Pinpoint the cell where the given text exists, returning its [x, y] midpoint coordinate. 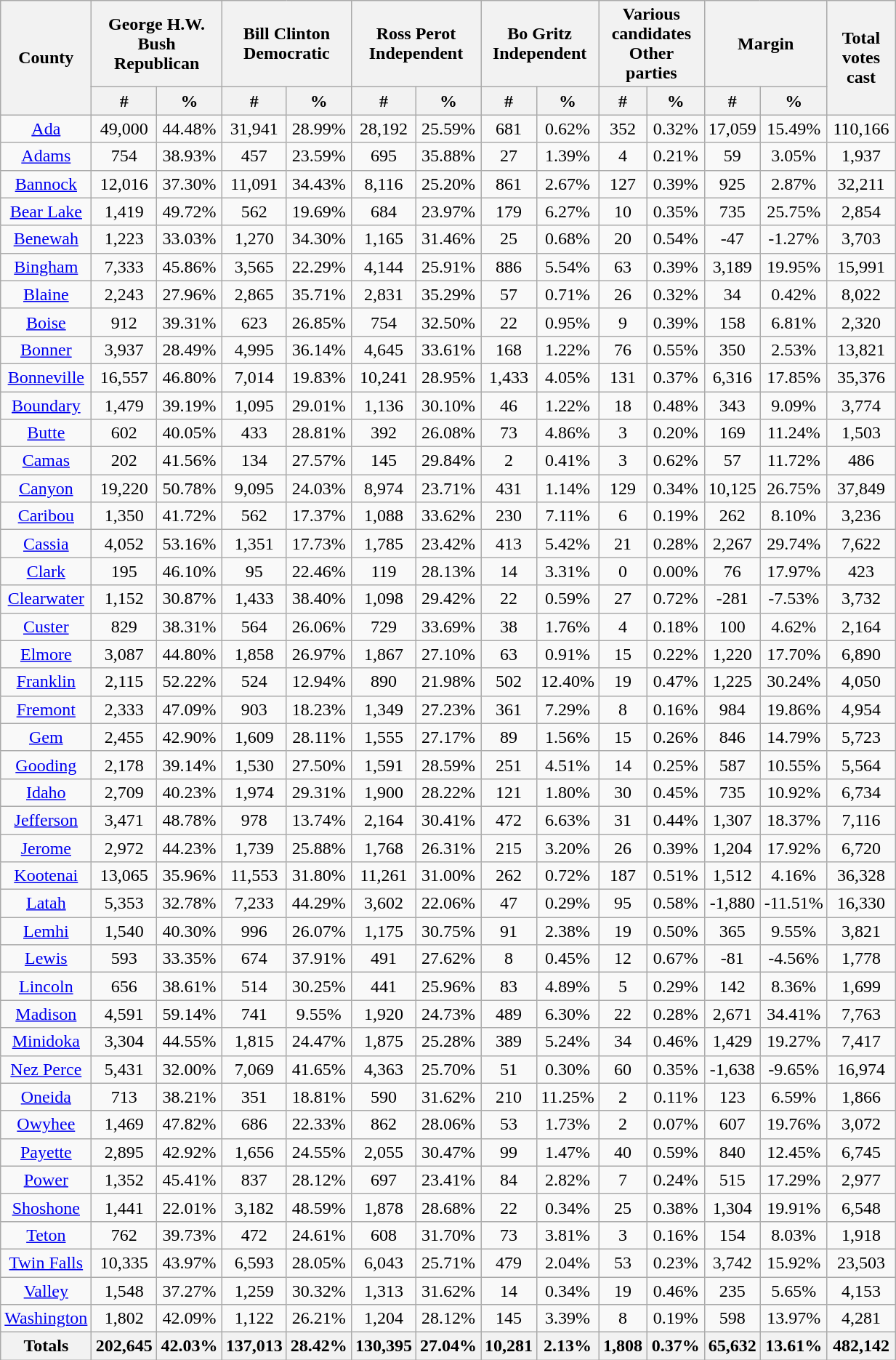
1,351 [254, 544]
29.84% [448, 461]
60 [623, 1069]
697 [384, 1180]
2.13% [568, 1346]
0.24% [676, 1180]
48.59% [318, 1207]
3,189 [732, 267]
27.57% [318, 461]
22.33% [318, 1124]
Jefferson [47, 820]
Butte [47, 433]
0.55% [676, 350]
18.23% [318, 709]
Bill ClintonDemocratic [286, 44]
40.05% [190, 433]
9.09% [794, 405]
-7.53% [794, 599]
33.61% [448, 350]
100 [732, 627]
1,858 [254, 654]
41.65% [318, 1069]
1,937 [860, 156]
28.81% [318, 433]
1,739 [254, 848]
168 [509, 350]
486 [860, 461]
5.65% [794, 1290]
230 [509, 516]
607 [732, 1124]
28.11% [318, 737]
4,363 [384, 1069]
50.78% [190, 488]
59 [732, 156]
8,974 [384, 488]
1.39% [568, 156]
12.45% [794, 1152]
30.32% [318, 1290]
Valley [47, 1290]
46.80% [190, 377]
1.56% [568, 737]
Clearwater [47, 599]
431 [509, 488]
984 [732, 709]
4,645 [384, 350]
0.95% [568, 322]
695 [384, 156]
0.42% [794, 294]
121 [509, 792]
George H.W. BushRepublican [157, 44]
30.25% [318, 986]
8.03% [794, 1235]
4,995 [254, 350]
30.75% [448, 931]
343 [732, 405]
925 [732, 184]
84 [509, 1180]
26.08% [448, 433]
12.94% [318, 682]
23.71% [448, 488]
1,778 [860, 959]
235 [732, 1290]
Lemhi [47, 931]
0.22% [676, 654]
0.26% [676, 737]
2,320 [860, 322]
38.93% [190, 156]
32,211 [860, 184]
1,165 [384, 239]
28.99% [318, 129]
-9.65% [794, 1069]
4,144 [384, 267]
45.41% [190, 1180]
31,941 [254, 129]
1,270 [254, 239]
3,072 [860, 1124]
1,307 [732, 820]
9,095 [254, 488]
713 [124, 1097]
-1.27% [794, 239]
23.97% [448, 212]
Adams [47, 156]
0.67% [676, 959]
2,831 [384, 294]
19.69% [318, 212]
903 [254, 709]
762 [124, 1235]
5.42% [568, 544]
127 [623, 184]
29.74% [794, 544]
137,013 [254, 1346]
1,349 [384, 709]
51 [509, 1069]
Ada [47, 129]
681 [509, 129]
41.56% [190, 461]
39.14% [190, 765]
251 [509, 765]
623 [254, 322]
33.69% [448, 627]
County [47, 58]
13.74% [318, 820]
Minidoka [47, 1042]
11.25% [568, 1097]
1,098 [384, 599]
5,564 [860, 765]
35.88% [448, 156]
6,548 [860, 1207]
28,192 [384, 129]
3,304 [124, 1042]
11,091 [254, 184]
7,014 [254, 377]
31 [623, 820]
5 [623, 986]
1,878 [384, 1207]
35.71% [318, 294]
4.05% [568, 377]
1.80% [568, 792]
47 [509, 904]
43.97% [190, 1263]
28.59% [448, 765]
2.38% [568, 931]
19.83% [318, 377]
46.10% [190, 571]
0.58% [676, 904]
22.46% [318, 571]
40.23% [190, 792]
1,223 [124, 239]
36.14% [318, 350]
29.01% [318, 405]
352 [623, 129]
2,178 [124, 765]
31.46% [448, 239]
1,540 [124, 931]
18 [623, 405]
47.09% [190, 709]
1,918 [860, 1235]
1,136 [384, 405]
13,821 [860, 350]
23.42% [448, 544]
5.24% [568, 1042]
26.07% [318, 931]
37.91% [318, 959]
34.43% [318, 184]
22.29% [318, 267]
0.54% [676, 239]
1,088 [384, 516]
2,455 [124, 737]
4,050 [860, 682]
44.29% [318, 904]
1,656 [254, 1152]
47.82% [190, 1124]
351 [254, 1097]
30.41% [448, 820]
0.47% [676, 682]
17.29% [794, 1180]
24.55% [318, 1152]
40 [623, 1152]
0.44% [676, 820]
3.39% [568, 1319]
0.50% [676, 931]
Bonner [47, 350]
20 [623, 239]
Lewis [47, 959]
1,503 [860, 433]
6,890 [860, 654]
25.96% [448, 986]
0.41% [568, 461]
99 [509, 1152]
35.29% [448, 294]
27.23% [448, 709]
11,553 [254, 876]
13,065 [124, 876]
Benewah [47, 239]
6,734 [860, 792]
6.30% [568, 1014]
0.20% [676, 433]
2.82% [568, 1180]
18.81% [318, 1097]
35.96% [190, 876]
-4.56% [794, 959]
684 [384, 212]
25.88% [318, 848]
0.51% [676, 876]
11.24% [794, 433]
195 [124, 571]
590 [384, 1097]
30 [623, 792]
1,095 [254, 405]
30.24% [794, 682]
1,699 [860, 986]
1.76% [568, 627]
Washington [47, 1319]
24.03% [318, 488]
37.30% [190, 184]
6.27% [568, 212]
Power [47, 1180]
1,974 [254, 792]
996 [254, 931]
Twin Falls [47, 1263]
10,281 [509, 1346]
19.95% [794, 267]
0.38% [676, 1207]
-1,638 [732, 1069]
3,236 [860, 516]
83 [509, 986]
Ross PerotIndependent [416, 44]
2,977 [860, 1180]
37,849 [860, 488]
Gem [47, 737]
19,220 [124, 488]
3,087 [124, 654]
5,723 [860, 737]
24.61% [318, 1235]
890 [384, 682]
862 [384, 1124]
Kootenai [47, 876]
Total votes cast [860, 58]
8,022 [860, 294]
44.48% [190, 129]
158 [732, 322]
482,142 [860, 1346]
Idaho [47, 792]
1,815 [254, 1042]
861 [509, 184]
91 [509, 931]
3,937 [124, 350]
Shoshone [47, 1207]
Cassia [47, 544]
12,016 [124, 184]
886 [509, 267]
489 [509, 1014]
Jerome [47, 848]
Totals [47, 1346]
-47 [732, 239]
28.05% [318, 1263]
89 [509, 737]
28.06% [448, 1124]
15.92% [794, 1263]
26.97% [318, 654]
Bannock [47, 184]
154 [732, 1235]
24.73% [448, 1014]
4.62% [794, 627]
3,565 [254, 267]
2,972 [124, 848]
Margin [766, 44]
1,900 [384, 792]
19.91% [794, 1207]
21 [623, 544]
1.14% [568, 488]
2.53% [794, 350]
3.20% [568, 848]
4.89% [568, 986]
365 [732, 931]
8.10% [794, 516]
30.47% [448, 1152]
656 [124, 986]
1.47% [568, 1152]
29.42% [448, 599]
674 [254, 959]
59.14% [190, 1014]
1,591 [384, 765]
22.01% [190, 1207]
423 [860, 571]
5,353 [124, 904]
6.63% [568, 820]
741 [254, 1014]
7,417 [860, 1042]
24.47% [318, 1042]
Various candidatesOther parties [652, 44]
1,304 [732, 1207]
3,732 [860, 599]
25.71% [448, 1263]
65,632 [732, 1346]
1,469 [124, 1124]
4.51% [568, 765]
2,267 [732, 544]
3.05% [794, 156]
17.92% [794, 848]
1,175 [384, 931]
1,419 [124, 212]
Camas [47, 461]
433 [254, 433]
7,763 [860, 1014]
-1,880 [732, 904]
Bo GritzIndependent [540, 44]
1,441 [124, 1207]
44.23% [190, 848]
729 [384, 627]
2,333 [124, 709]
17,059 [732, 129]
6 [623, 516]
0.21% [676, 156]
0.07% [676, 1124]
32.78% [190, 904]
8.36% [794, 986]
33.35% [190, 959]
598 [732, 1319]
36,328 [860, 876]
16,330 [860, 904]
215 [509, 848]
3,602 [384, 904]
2.04% [568, 1263]
34.41% [794, 1014]
18.37% [794, 820]
1.73% [568, 1124]
10,241 [384, 377]
1,220 [732, 654]
31.80% [318, 876]
1,512 [732, 876]
502 [509, 682]
389 [509, 1042]
Bonneville [47, 377]
6,745 [860, 1152]
0.23% [676, 1263]
28.95% [448, 377]
29.31% [318, 792]
Blaine [47, 294]
1,548 [124, 1290]
22.06% [448, 904]
1,808 [623, 1346]
479 [509, 1263]
16,974 [860, 1069]
46 [509, 405]
1,530 [254, 765]
0.25% [676, 765]
1,225 [732, 682]
25.28% [448, 1042]
10 [623, 212]
Owyhee [47, 1124]
2.87% [794, 184]
-81 [732, 959]
31.70% [448, 1235]
52.22% [190, 682]
Nez Perce [47, 1069]
840 [732, 1152]
17.37% [318, 516]
4.86% [568, 433]
4,591 [124, 1014]
19.86% [794, 709]
Bingham [47, 267]
38.31% [190, 627]
587 [732, 765]
3.81% [568, 1235]
3,703 [860, 239]
27.17% [448, 737]
32.50% [448, 322]
515 [732, 1180]
27.10% [448, 654]
27.50% [318, 765]
25.91% [448, 267]
49.72% [190, 212]
564 [254, 627]
7 [623, 1180]
457 [254, 156]
3.31% [568, 571]
48.78% [190, 820]
26.31% [448, 848]
1,350 [124, 516]
25.75% [794, 212]
1,802 [124, 1319]
1,152 [124, 599]
23.41% [448, 1180]
Elmore [47, 654]
1,313 [384, 1290]
39.19% [190, 405]
12 [623, 959]
39.31% [190, 322]
7.11% [568, 516]
42.09% [190, 1319]
0.68% [568, 239]
30.87% [190, 599]
210 [509, 1097]
392 [384, 433]
134 [254, 461]
40.30% [190, 931]
23.59% [318, 156]
110,166 [860, 129]
11,261 [384, 876]
49,000 [124, 129]
16,557 [124, 377]
38.61% [190, 986]
0.91% [568, 654]
33.03% [190, 239]
0.71% [568, 294]
Canyon [47, 488]
491 [384, 959]
23,503 [860, 1263]
15.49% [794, 129]
4,954 [860, 709]
41.72% [190, 516]
28.49% [190, 350]
1,768 [384, 848]
35,376 [860, 377]
25.20% [448, 184]
13.61% [794, 1346]
26.75% [794, 488]
17.73% [318, 544]
42.03% [190, 1346]
21.98% [448, 682]
202,645 [124, 1346]
44.80% [190, 654]
26.06% [318, 627]
Boise [47, 322]
Fremont [47, 709]
28.68% [448, 1207]
Custer [47, 627]
123 [732, 1097]
514 [254, 986]
1,479 [124, 405]
Franklin [47, 682]
4,153 [860, 1290]
2,243 [124, 294]
6,720 [860, 848]
846 [732, 737]
0.30% [568, 1069]
608 [384, 1235]
Teton [47, 1235]
-11.51% [794, 904]
129 [623, 488]
0.00% [676, 571]
27.62% [448, 959]
2,055 [384, 1152]
119 [384, 571]
Payette [47, 1152]
19.76% [794, 1124]
Lincoln [47, 986]
602 [124, 433]
7,233 [254, 904]
26.85% [318, 322]
13.97% [794, 1319]
2.67% [568, 184]
7,069 [254, 1069]
361 [509, 709]
38.21% [190, 1097]
37.27% [190, 1290]
0.48% [676, 405]
2,115 [124, 682]
142 [732, 986]
2,865 [254, 294]
2,671 [732, 1014]
10.55% [794, 765]
8,116 [384, 184]
45.86% [190, 267]
Boundary [47, 405]
4.16% [794, 876]
7,116 [860, 820]
441 [384, 986]
10,125 [732, 488]
6.59% [794, 1097]
1,429 [732, 1042]
28.22% [448, 792]
1,122 [254, 1319]
829 [124, 627]
1,609 [254, 737]
1,875 [384, 1042]
187 [623, 876]
34.30% [318, 239]
38.40% [318, 599]
3,182 [254, 1207]
413 [509, 544]
27.96% [190, 294]
Bear Lake [47, 212]
179 [509, 212]
5,431 [124, 1069]
9 [623, 322]
-281 [732, 599]
14.79% [794, 737]
0.11% [676, 1097]
42.90% [190, 737]
6,593 [254, 1263]
0 [623, 571]
3,774 [860, 405]
15,991 [860, 267]
17.70% [794, 654]
7,622 [860, 544]
28.13% [448, 571]
169 [732, 433]
1,352 [124, 1180]
17.97% [794, 571]
202 [124, 461]
350 [732, 350]
593 [124, 959]
912 [124, 322]
Oneida [47, 1097]
4,052 [124, 544]
1,785 [384, 544]
3,821 [860, 931]
837 [254, 1180]
Clark [47, 571]
25.70% [448, 1069]
28.42% [318, 1346]
524 [254, 682]
39.73% [190, 1235]
38 [509, 627]
Madison [47, 1014]
131 [623, 377]
1,920 [384, 1014]
27.04% [448, 1346]
130,395 [384, 1346]
3,742 [732, 1263]
17.85% [794, 377]
7.29% [568, 709]
33.62% [448, 516]
3,471 [124, 820]
12.40% [568, 682]
53.16% [190, 544]
10.92% [794, 792]
7,333 [124, 267]
1,866 [860, 1097]
0.18% [676, 627]
2,895 [124, 1152]
1,867 [384, 654]
Gooding [47, 765]
5.54% [568, 267]
978 [254, 820]
Latah [47, 904]
44.55% [190, 1042]
1,555 [384, 737]
1,259 [254, 1290]
19.27% [794, 1042]
2,709 [124, 792]
31.00% [448, 876]
6,043 [384, 1263]
42.92% [190, 1152]
2,854 [860, 212]
4,281 [860, 1319]
686 [254, 1124]
6,316 [732, 377]
32.00% [190, 1069]
26.21% [318, 1319]
6.81% [794, 322]
30.10% [448, 405]
11.72% [794, 461]
10,335 [124, 1263]
25.59% [448, 129]
Caribou [47, 516]
